Pinpoint the cell where the given text exists, returning its [x, y] midpoint coordinate. 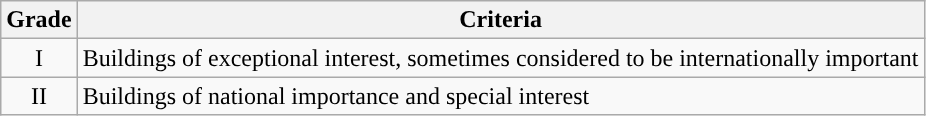
Criteria [500, 20]
Buildings of exceptional interest, sometimes considered to be internationally important [500, 58]
Grade [39, 20]
I [39, 58]
II [39, 96]
Buildings of national importance and special interest [500, 96]
